Find where the given text appears and provide that cell's center as (x, y) coordinate. 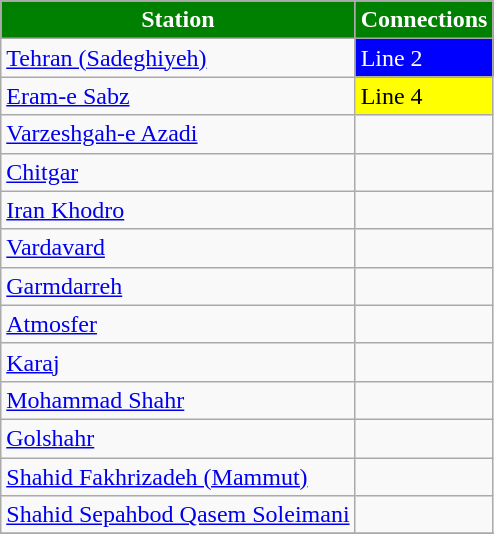
Chitgar (178, 172)
Shahid Fakhrizadeh (Mammut) (178, 477)
Connections (424, 20)
Varzeshgah-e Azadi (178, 134)
Atmosfer (178, 324)
Iran Khodro (178, 210)
Garmdarreh (178, 286)
Line 2 (424, 58)
Line 4 (424, 96)
Mohammad Shahr (178, 400)
Vardavard (178, 248)
Karaj (178, 362)
Eram-e Sabz (178, 96)
Tehran (Sadeghiyeh) (178, 58)
Shahid Sepahbod Qasem Soleimani (178, 515)
Station (178, 20)
Golshahr (178, 438)
